Provide the (x, y) coordinate of the cell's center where the given text is located.  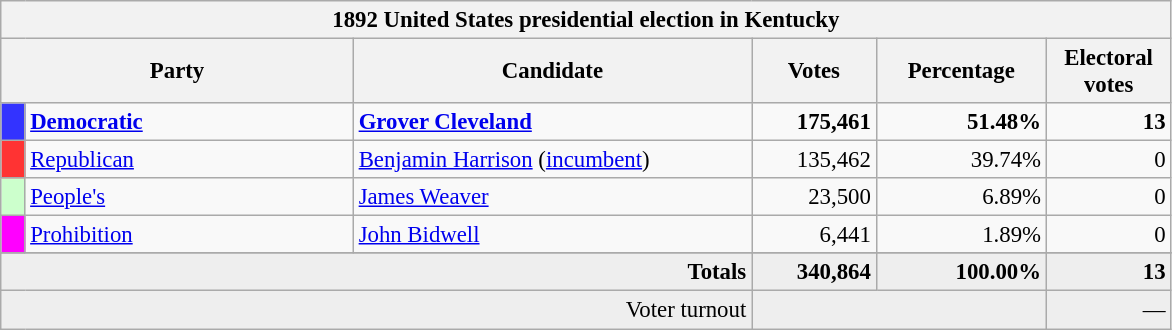
135,462 (814, 160)
23,500 (814, 197)
Democratic (189, 122)
People's (189, 197)
Votes (814, 72)
James Weaver (552, 197)
Totals (376, 273)
1.89% (961, 235)
Party (178, 72)
Electoral votes (1108, 72)
John Bidwell (552, 235)
6.89% (961, 197)
340,864 (814, 273)
175,461 (814, 122)
Republican (189, 160)
Percentage (961, 72)
100.00% (961, 273)
Grover Cleveland (552, 122)
— (1108, 310)
Candidate (552, 72)
Voter turnout (376, 310)
Benjamin Harrison (incumbent) (552, 160)
Prohibition (189, 235)
39.74% (961, 160)
1892 United States presidential election in Kentucky (586, 20)
6,441 (814, 235)
51.48% (961, 122)
